Determine the (X, Y) coordinate at the center of the cell enclosing the given text.  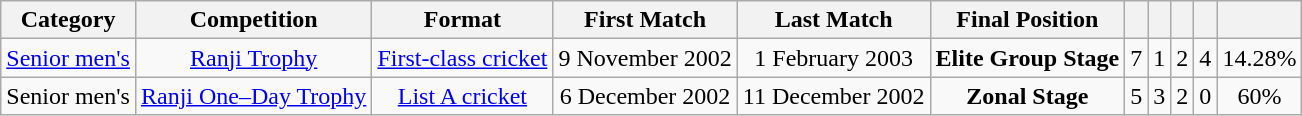
Competition (253, 20)
4 (1206, 58)
3 (1160, 96)
List A cricket (462, 96)
11 December 2002 (834, 96)
0 (1206, 96)
First-class cricket (462, 58)
Elite Group Stage (1028, 58)
1 (1160, 58)
Format (462, 20)
7 (1136, 58)
Ranji One–Day Trophy (253, 96)
Ranji Trophy (253, 58)
60% (1260, 96)
6 December 2002 (645, 96)
5 (1136, 96)
9 November 2002 (645, 58)
Category (68, 20)
Zonal Stage (1028, 96)
Last Match (834, 20)
First Match (645, 20)
1 February 2003 (834, 58)
14.28% (1260, 58)
Final Position (1028, 20)
